Capture the cell that displays the provided text and extract its (x, y) central coordinate. 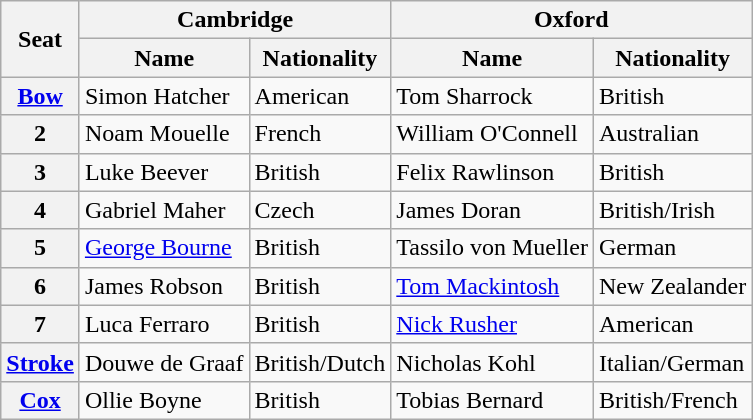
Luke Beever (164, 172)
Tom Mackintosh (492, 286)
Ollie Boyne (164, 400)
Noam Mouelle (164, 134)
Oxford (572, 20)
French (320, 134)
British/Irish (672, 210)
British/Dutch (320, 362)
Australian (672, 134)
2 (40, 134)
5 (40, 248)
Simon Hatcher (164, 96)
James Doran (492, 210)
Douwe de Graaf (164, 362)
Cambridge (234, 20)
3 (40, 172)
Czech (320, 210)
George Bourne (164, 248)
Stroke (40, 362)
German (672, 248)
Felix Rawlinson (492, 172)
Nicholas Kohl (492, 362)
Bow (40, 96)
William O'Connell (492, 134)
Italian/German (672, 362)
4 (40, 210)
Tassilo von Mueller (492, 248)
7 (40, 324)
New Zealander (672, 286)
James Robson (164, 286)
Tobias Bernard (492, 400)
Luca Ferraro (164, 324)
Cox (40, 400)
British/French (672, 400)
Gabriel Maher (164, 210)
Tom Sharrock (492, 96)
6 (40, 286)
Nick Rusher (492, 324)
Seat (40, 39)
